Scan for the cell matching the given text and deliver its [x, y] coordinate at center. 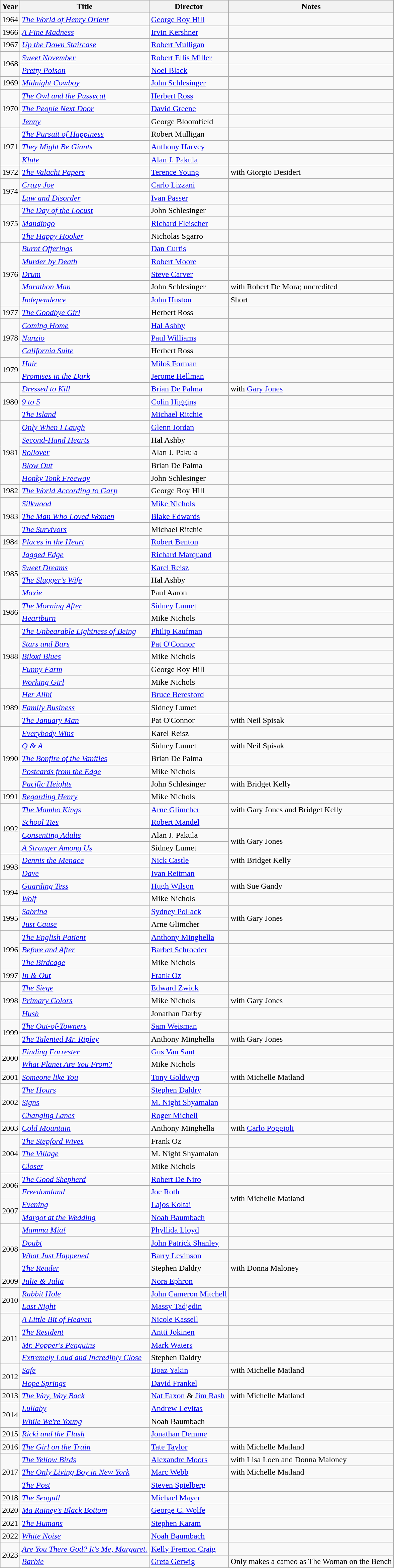
Robert De Niro [189, 1179]
The Bonfire of the Vanities [85, 758]
They Might Be Giants [85, 147]
Tate Taylor [189, 1447]
The Resident [85, 1332]
1972 [10, 172]
Consenting Adults [85, 835]
Freedomland [85, 1192]
Phyllida Lloyd [189, 1230]
Blow Out [85, 465]
Steven Spielberg [189, 1485]
A Fine Madness [85, 32]
The Good Shepherd [85, 1179]
David Greene [189, 108]
Robert Benton [189, 542]
with Giorgio Desideri [311, 172]
Dressed to Kill [85, 389]
Massy Tadjedin [189, 1306]
The Man Who Loved Women [85, 516]
Ivan Passer [189, 198]
Carlo Lizzani [189, 185]
1991 [10, 797]
1974 [10, 192]
The Stepford Wives [85, 1141]
The Pursuit of Happiness [85, 134]
The Girl on the Train [85, 1447]
Noel Black [189, 70]
2009 [10, 1281]
1981 [10, 453]
2017 [10, 1472]
1968 [10, 64]
2021 [10, 1523]
1983 [10, 516]
1993 [10, 867]
1971 [10, 147]
1967 [10, 45]
The Way, Way Back [85, 1396]
Director [189, 7]
2020 [10, 1510]
School Ties [85, 822]
2008 [10, 1249]
1970 [10, 108]
Nick Castle [189, 861]
The Birdcage [85, 962]
Sabrina [85, 911]
The Yellow Birds [85, 1460]
Nat Faxon & Jim Rash [189, 1396]
Family Business [85, 707]
1984 [10, 542]
2013 [10, 1396]
2003 [10, 1128]
Short [311, 300]
1992 [10, 829]
Marathon Man [85, 287]
Only makes a cameo as The Woman on the Bench [311, 1561]
Paul Aaron [189, 593]
Jenny [85, 121]
Margot at the Wedding [85, 1217]
Sydney Pollack [189, 911]
Edward Zwick [189, 988]
Mr. Popper's Penguins [85, 1345]
Glenn Jordan [189, 427]
Pretty Poison [85, 70]
Everybody Wins [85, 733]
Wolf [85, 899]
The Survivors [85, 529]
2002 [10, 1103]
Joe Roth [189, 1192]
Hair [85, 363]
Title [85, 7]
Honky Tonk Freeway [85, 478]
Places in the Heart [85, 542]
Doubt [85, 1243]
2018 [10, 1498]
Irvin Kershner [189, 32]
The Reader [85, 1268]
with Carlo Poggioli [311, 1128]
Blake Edwards [189, 516]
Nicholas Sgarro [189, 236]
John Cameron Mitchell [189, 1294]
2007 [10, 1211]
Notes [311, 7]
Nunzio [85, 338]
Ma Rainey's Black Bottom [85, 1510]
Funny Farm [85, 669]
Crazy Joe [85, 185]
Pacific Heights [85, 784]
with Donna Maloney [311, 1268]
1994 [10, 892]
Year [10, 7]
Richard Fleischer [189, 223]
Barry Levinson [189, 1256]
Paul Williams [189, 338]
2023 [10, 1555]
1995 [10, 918]
Murder by Death [85, 262]
Finding Forrester [85, 1052]
Only When I Laugh [85, 427]
The Island [85, 415]
Working Girl [85, 682]
The Happy Hooker [85, 236]
Barbie [85, 1561]
1977 [10, 312]
Roger Michell [189, 1115]
Changing Lanes [85, 1115]
Greta Gerwig [189, 1561]
Last Night [85, 1306]
Richard Marquand [189, 554]
Heartburn [85, 618]
The January Man [85, 720]
1989 [10, 707]
2001 [10, 1077]
Safe [85, 1370]
Hugh Wilson [189, 886]
California Suite [85, 351]
Maxie [85, 593]
Extremely Loud and Incredibly Close [85, 1357]
Gus Van Sant [189, 1052]
The Out-of-Towners [85, 1026]
with Robert De Mora; uncredited [311, 287]
The Morning After [85, 606]
The People Next Door [85, 108]
9 to 5 [85, 402]
Are You There God? It's Me, Margaret. [85, 1549]
Terence Young [189, 172]
2015 [10, 1434]
Up the Down Staircase [85, 45]
Postcards from the Edge [85, 771]
The Humans [85, 1523]
1990 [10, 758]
Kelly Fremon Craig [189, 1549]
Ricki and the Flash [85, 1434]
Miloš Forman [189, 363]
Burnt Offerings [85, 249]
Someone like You [85, 1077]
John Huston [189, 300]
Nicole Kassell [189, 1319]
A Stranger Among Us [85, 848]
David Frankel [189, 1383]
Dennis the Menace [85, 861]
Signs [85, 1103]
with Sue Gandy [311, 886]
Andrew Levitas [189, 1409]
Dan Curtis [189, 249]
Regarding Henry [85, 797]
Lajos Koltai [189, 1205]
Her Alibi [85, 695]
Law and Disorder [85, 198]
1979 [10, 370]
1975 [10, 223]
Promises in the Dark [85, 376]
Drum [85, 274]
The Day of the Locust [85, 211]
Robert Mandel [189, 822]
Jagged Edge [85, 554]
Stephen Karam [189, 1523]
Mark Waters [189, 1345]
George C. Wolfe [189, 1510]
Closer [85, 1166]
Stars and Bars [85, 644]
Q & A [85, 746]
The Only Living Boy in New York [85, 1472]
Coming Home [85, 325]
The Goodbye Girl [85, 312]
Before and After [85, 950]
2011 [10, 1338]
1985 [10, 574]
1998 [10, 1001]
Steve Carver [189, 274]
Alexandre Moors [189, 1460]
1969 [10, 83]
Independence [85, 300]
The Talented Mr. Ripley [85, 1039]
Philip Kaufman [189, 631]
1980 [10, 402]
Nora Ephron [189, 1281]
1986 [10, 612]
with Lisa Loen and Donna Maloney [311, 1460]
Klute [85, 160]
What Just Happened [85, 1256]
Just Cause [85, 924]
John Patrick Shanley [189, 1243]
Midnight Cowboy [85, 83]
Jonathan Demme [189, 1434]
Ivan Reitman [189, 873]
Mandingo [85, 223]
Barbet Schroeder [189, 950]
In & Out [85, 975]
Jerome Hellman [189, 376]
1996 [10, 950]
2000 [10, 1058]
1982 [10, 491]
Evening [85, 1205]
Robert Moore [189, 262]
with Gary Jones and Bridget Kelly [311, 810]
Anthony Harvey [189, 147]
Hush [85, 1014]
2012 [10, 1376]
Antti Jokinen [189, 1332]
2014 [10, 1415]
While We're Young [85, 1421]
Michael Mayer [189, 1498]
Dave [85, 873]
1988 [10, 657]
2010 [10, 1300]
What Planet Are You From? [85, 1064]
Cold Mountain [85, 1128]
Sam Weisman [189, 1026]
2006 [10, 1185]
1997 [10, 975]
Biloxi Blues [85, 657]
Mamma Mia! [85, 1230]
2004 [10, 1153]
The English Patient [85, 937]
1978 [10, 338]
Second-Hand Hearts [85, 440]
The World According to Garp [85, 491]
Robert Ellis Miller [189, 58]
Bruce Beresford [189, 695]
Hope Springs [85, 1383]
Sweet November [85, 58]
Sweet Dreams [85, 568]
1966 [10, 32]
A Little Bit of Heaven [85, 1319]
Lullaby [85, 1409]
The Post [85, 1485]
Marc Webb [189, 1472]
The Village [85, 1153]
Rollover [85, 453]
The Siege [85, 988]
Rabbit Hole [85, 1294]
2016 [10, 1447]
The Slugger's Wife [85, 580]
Colin Higgins [189, 402]
The Owl and the Pussycat [85, 96]
The Seagull [85, 1498]
White Noise [85, 1536]
Guarding Tess [85, 886]
The World of Henry Orient [85, 19]
The Unbearable Lightness of Being [85, 631]
Silkwood [85, 504]
George Bloomfield [189, 121]
1999 [10, 1033]
Boaz Yakin [189, 1370]
1964 [10, 19]
Jonathan Darby [189, 1014]
The Valachi Papers [85, 172]
Primary Colors [85, 1001]
1976 [10, 274]
Tony Goldwyn [189, 1077]
The Mambo Kings [85, 810]
The Hours [85, 1090]
2022 [10, 1536]
Julie & Julia [85, 1281]
